Provide the (X, Y) coordinate of the cell's center where the given text is located.  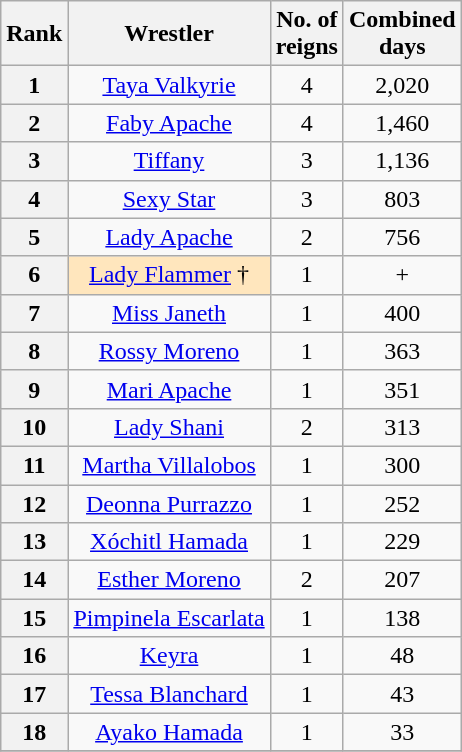
313 (402, 427)
12 (34, 503)
Faby Apache (169, 123)
Sexy Star (169, 199)
Tessa Blanchard (169, 694)
17 (34, 694)
8 (34, 351)
48 (402, 656)
Lady Flammer † (169, 275)
363 (402, 351)
No. ofreigns (306, 34)
138 (402, 618)
7 (34, 313)
Keyra (169, 656)
14 (34, 580)
43 (402, 694)
Esther Moreno (169, 580)
Lady Apache (169, 237)
13 (34, 542)
Miss Janeth (169, 313)
Pimpinela Escarlata (169, 618)
2,020 (402, 85)
5 (34, 237)
15 (34, 618)
Ayako Hamada (169, 732)
400 (402, 313)
Taya Valkyrie (169, 85)
351 (402, 389)
300 (402, 465)
Tiffany (169, 161)
229 (402, 542)
Lady Shani (169, 427)
Xóchitl Hamada (169, 542)
6 (34, 275)
10 (34, 427)
Rank (34, 34)
Combineddays (402, 34)
+ (402, 275)
Mari Apache (169, 389)
756 (402, 237)
207 (402, 580)
9 (34, 389)
1,460 (402, 123)
Martha Villalobos (169, 465)
Rossy Moreno (169, 351)
803 (402, 199)
252 (402, 503)
33 (402, 732)
18 (34, 732)
Wrestler (169, 34)
11 (34, 465)
16 (34, 656)
Deonna Purrazzo (169, 503)
1,136 (402, 161)
